For the text-containing cell, return its midpoint in (x, y) coordinate format. 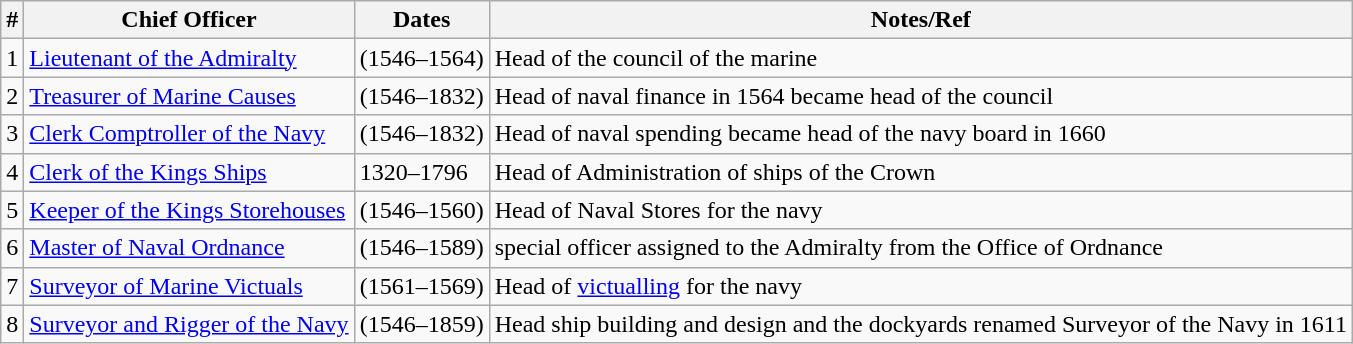
Head of Administration of ships of the Crown (920, 172)
8 (12, 324)
(1546–1859) (422, 324)
Head of naval spending became head of the navy board in 1660 (920, 134)
Surveyor of Marine Victuals (189, 286)
Lieutenant of the Admiralty (189, 58)
Clerk of the Kings Ships (189, 172)
4 (12, 172)
Head ship building and design and the dockyards renamed Surveyor of the Navy in 1611 (920, 324)
Treasurer of Marine Causes (189, 96)
Head of Naval Stores for the navy (920, 210)
Surveyor and Rigger of the Navy (189, 324)
Head of victualling for the navy (920, 286)
Head of naval finance in 1564 became head of the council (920, 96)
1320–1796 (422, 172)
special officer assigned to the Admiralty from the Office of Ordnance (920, 248)
Head of the council of the marine (920, 58)
5 (12, 210)
(1546–1564) (422, 58)
(1546–1589) (422, 248)
Chief Officer (189, 20)
3 (12, 134)
Notes/Ref (920, 20)
2 (12, 96)
Keeper of the Kings Storehouses (189, 210)
# (12, 20)
6 (12, 248)
Dates (422, 20)
7 (12, 286)
Clerk Comptroller of the Navy (189, 134)
1 (12, 58)
(1546–1560) (422, 210)
Master of Naval Ordnance (189, 248)
(1561–1569) (422, 286)
